Find where the given text appears and provide that cell's center as [X, Y] coordinate. 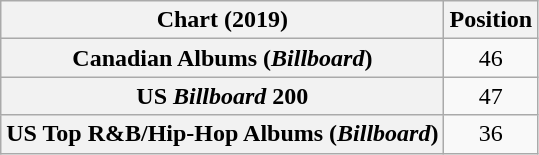
US Top R&B/Hip-Hop Albums (Billboard) [222, 134]
Chart (2019) [222, 20]
36 [491, 134]
US Billboard 200 [222, 96]
46 [491, 58]
Canadian Albums (Billboard) [222, 58]
Position [491, 20]
47 [491, 96]
